Pinpoint the cell where the given text exists, returning its (x, y) midpoint coordinate. 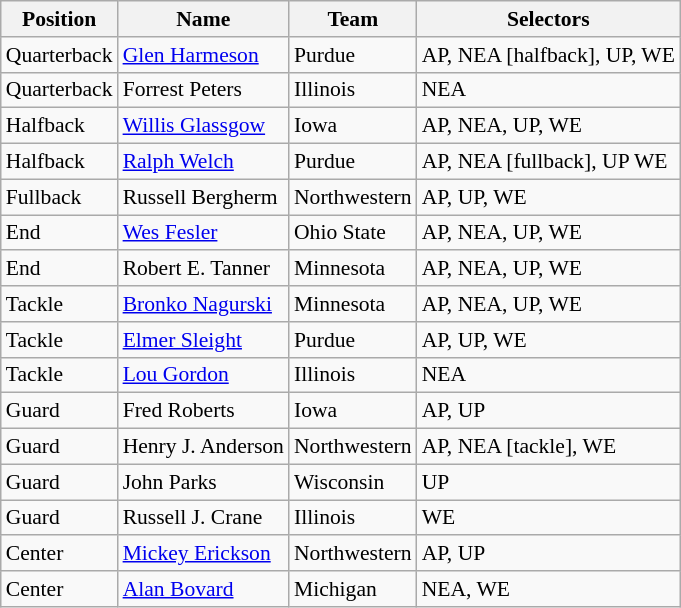
Russell J. Crane (204, 518)
Mickey Erickson (204, 554)
Wes Fesler (204, 233)
Fullback (60, 197)
Bronko Nagurski (204, 304)
NEA, WE (548, 589)
Henry J. Anderson (204, 447)
Elmer Sleight (204, 340)
AP, NEA [halfback], UP, WE (548, 55)
Name (204, 19)
Robert E. Tanner (204, 269)
UP (548, 482)
Willis Glassgow (204, 126)
Wisconsin (353, 482)
Ohio State (353, 233)
Glen Harmeson (204, 55)
Position (60, 19)
AP, NEA [fullback], UP WE (548, 162)
Fred Roberts (204, 411)
John Parks (204, 482)
Selectors (548, 19)
AP, NEA [tackle], WE (548, 447)
Lou Gordon (204, 375)
WE (548, 518)
Team (353, 19)
Ralph Welch (204, 162)
Russell Bergherm (204, 197)
Forrest Peters (204, 90)
Alan Bovard (204, 589)
Michigan (353, 589)
